Return [x, y] of the center of cell containing provided text 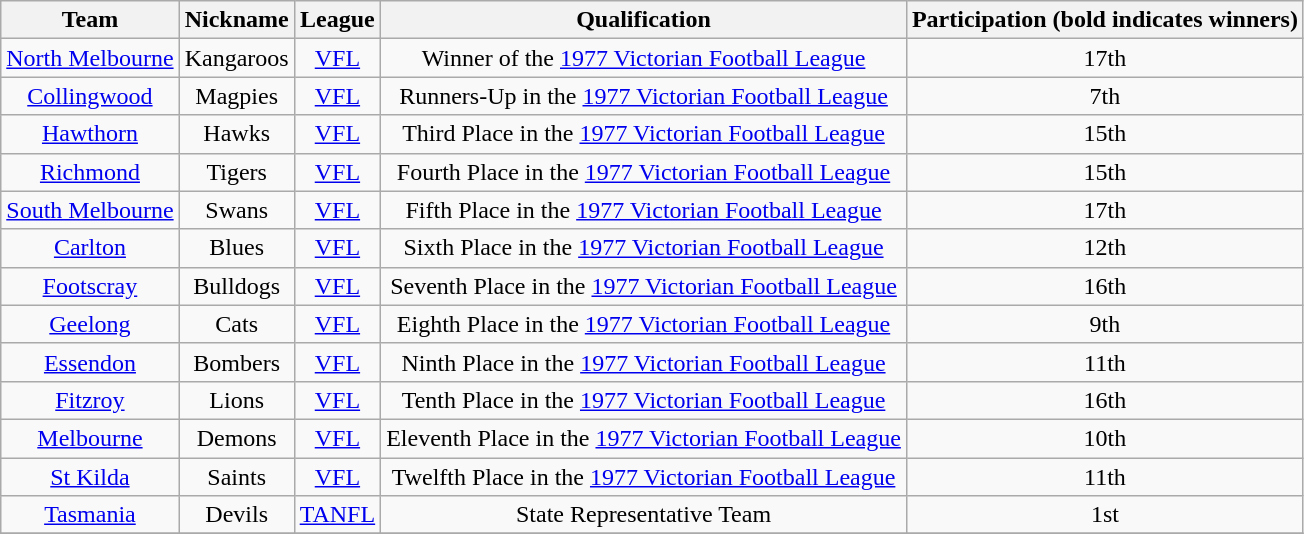
Tasmania [90, 515]
Hawks [236, 134]
Fitzroy [90, 400]
Demons [236, 438]
Melbourne [90, 438]
Kangaroos [236, 58]
South Melbourne [90, 210]
Footscray [90, 286]
Winner of the 1977 Victorian Football League [644, 58]
12th [1104, 248]
Devils [236, 515]
Team [90, 20]
Nickname [236, 20]
Seventh Place in the 1977 Victorian Football League [644, 286]
Saints [236, 477]
Fifth Place in the 1977 Victorian Football League [644, 210]
Twelfth Place in the 1977 Victorian Football League [644, 477]
League [337, 20]
Ninth Place in the 1977 Victorian Football League [644, 362]
9th [1104, 324]
Sixth Place in the 1977 Victorian Football League [644, 248]
Eleventh Place in the 1977 Victorian Football League [644, 438]
Lions [236, 400]
St Kilda [90, 477]
Participation (bold indicates winners) [1104, 20]
Bombers [236, 362]
Carlton [90, 248]
Eighth Place in the 1977 Victorian Football League [644, 324]
TANFL [337, 515]
Collingwood [90, 96]
Runners-Up in the 1977 Victorian Football League [644, 96]
North Melbourne [90, 58]
10th [1104, 438]
Bulldogs [236, 286]
Swans [236, 210]
Geelong [90, 324]
Magpies [236, 96]
Fourth Place in the 1977 Victorian Football League [644, 172]
State Representative Team [644, 515]
Tigers [236, 172]
Essendon [90, 362]
Third Place in the 1977 Victorian Football League [644, 134]
1st [1104, 515]
Qualification [644, 20]
Richmond [90, 172]
Tenth Place in the 1977 Victorian Football League [644, 400]
Cats [236, 324]
Hawthorn [90, 134]
7th [1104, 96]
Blues [236, 248]
